Pinpoint the cell where the given text exists, returning its [x, y] midpoint coordinate. 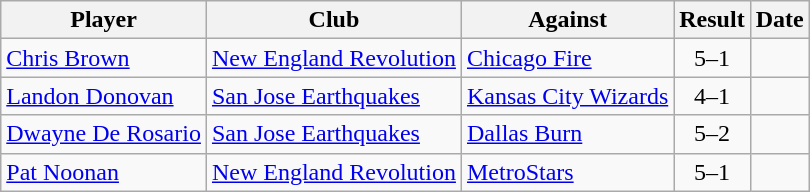
Against [567, 20]
Club [334, 20]
5–2 [712, 134]
Pat Noonan [104, 172]
4–1 [712, 96]
Player [104, 20]
Kansas City Wizards [567, 96]
Chris Brown [104, 58]
Landon Donovan [104, 96]
MetroStars [567, 172]
Date [780, 20]
Result [712, 20]
Dwayne De Rosario [104, 134]
Dallas Burn [567, 134]
Chicago Fire [567, 58]
